Search for the cell housing the specified text and yield its (X, Y) center coordinate. 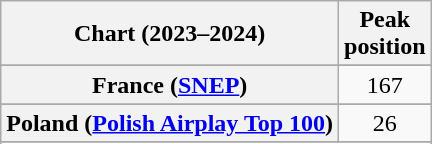
26 (385, 123)
Peakposition (385, 34)
Poland (Polish Airplay Top 100) (170, 123)
Chart (2023–2024) (170, 34)
167 (385, 85)
France (SNEP) (170, 85)
